Locate the cell with the specified text and output its [x, y] center coordinate. 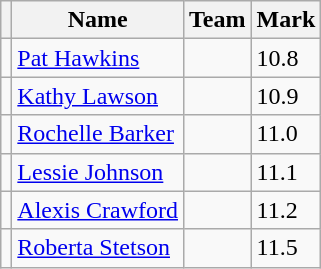
10.9 [286, 96]
Rochelle Barker [98, 134]
Name [98, 20]
Pat Hawkins [98, 58]
Lessie Johnson [98, 172]
Roberta Stetson [98, 248]
Mark [286, 20]
Kathy Lawson [98, 96]
11.0 [286, 134]
10.8 [286, 58]
11.1 [286, 172]
11.2 [286, 210]
Alexis Crawford [98, 210]
Team [218, 20]
11.5 [286, 248]
